Return (x, y) of the center of cell containing provided text 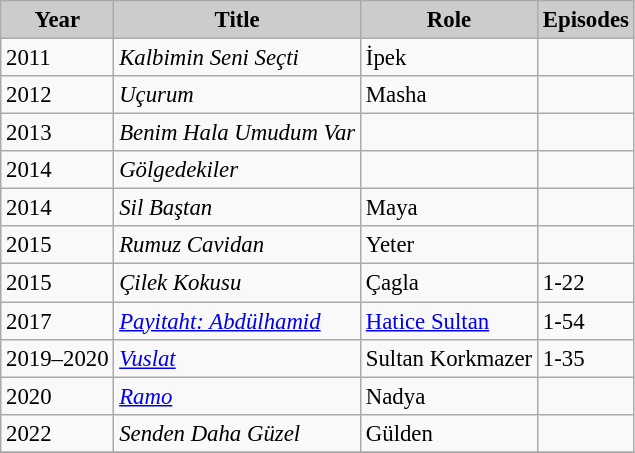
Gölgedekiler (238, 170)
Çilek Kokusu (238, 283)
Title (238, 20)
2020 (58, 396)
Episodes (586, 20)
Çagla (448, 283)
2017 (58, 321)
Maya (448, 208)
Sil Baştan (238, 208)
Ramo (238, 396)
Rumuz Cavidan (238, 245)
2011 (58, 58)
Gülden (448, 433)
2019–2020 (58, 358)
2013 (58, 133)
Kalbimin Seni Seçti (238, 58)
2012 (58, 95)
1-22 (586, 283)
Hatice Sultan (448, 321)
Benim Hala Umudum Var (238, 133)
Sultan Korkmazer (448, 358)
Masha (448, 95)
1-54 (586, 321)
Role (448, 20)
Vuslat (238, 358)
İpek (448, 58)
Year (58, 20)
Nadya (448, 396)
1-35 (586, 358)
Payitaht: Abdülhamid (238, 321)
Senden Daha Güzel (238, 433)
Uçurum (238, 95)
Yeter (448, 245)
2022 (58, 433)
